Scan for the cell matching the given text and deliver its (X, Y) coordinate at center. 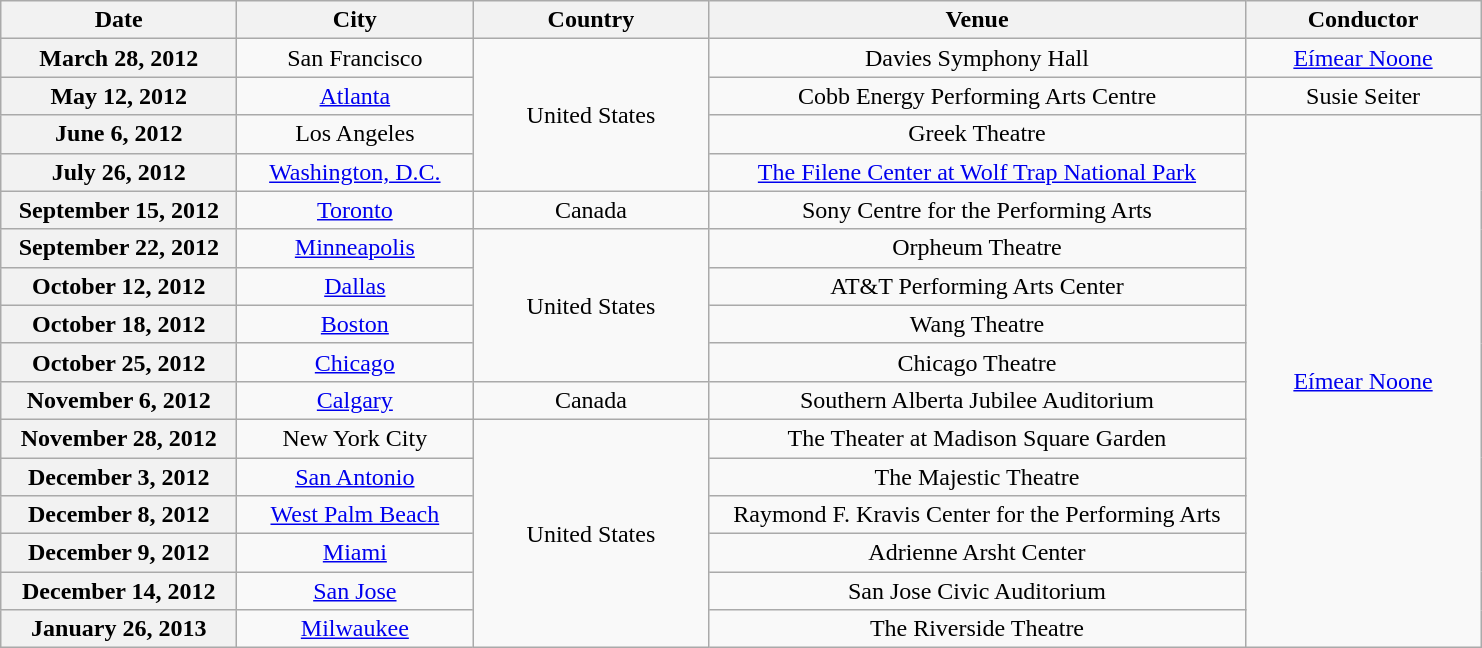
Milwaukee (355, 629)
The Riverside Theatre (977, 629)
New York City (355, 438)
Date (119, 20)
December 8, 2012 (119, 515)
December 14, 2012 (119, 591)
Toronto (355, 210)
Raymond F. Kravis Center for the Performing Arts (977, 515)
Orpheum Theatre (977, 248)
Greek Theatre (977, 134)
March 28, 2012 (119, 58)
Venue (977, 20)
May 12, 2012 (119, 96)
Adrienne Arsht Center (977, 553)
Susie Seiter (1363, 96)
September 22, 2012 (119, 248)
November 6, 2012 (119, 400)
January 26, 2013 (119, 629)
September 15, 2012 (119, 210)
San Jose (355, 591)
Los Angeles (355, 134)
San Francisco (355, 58)
October 12, 2012 (119, 286)
Dallas (355, 286)
Washington, D.C. (355, 172)
June 6, 2012 (119, 134)
Sony Centre for the Performing Arts (977, 210)
Chicago Theatre (977, 362)
City (355, 20)
November 28, 2012 (119, 438)
December 3, 2012 (119, 477)
October 18, 2012 (119, 324)
Cobb Energy Performing Arts Centre (977, 96)
Calgary (355, 400)
Atlanta (355, 96)
Minneapolis (355, 248)
AT&T Performing Arts Center (977, 286)
Davies Symphony Hall (977, 58)
Country (591, 20)
Boston (355, 324)
Conductor (1363, 20)
San Antonio (355, 477)
Miami (355, 553)
The Majestic Theatre (977, 477)
October 25, 2012 (119, 362)
December 9, 2012 (119, 553)
The Theater at Madison Square Garden (977, 438)
West Palm Beach (355, 515)
The Filene Center at Wolf Trap National Park (977, 172)
Chicago (355, 362)
San Jose Civic Auditorium (977, 591)
July 26, 2012 (119, 172)
Southern Alberta Jubilee Auditorium (977, 400)
Wang Theatre (977, 324)
